Output the (x, y) coordinate of the center of the cell containing the given text.  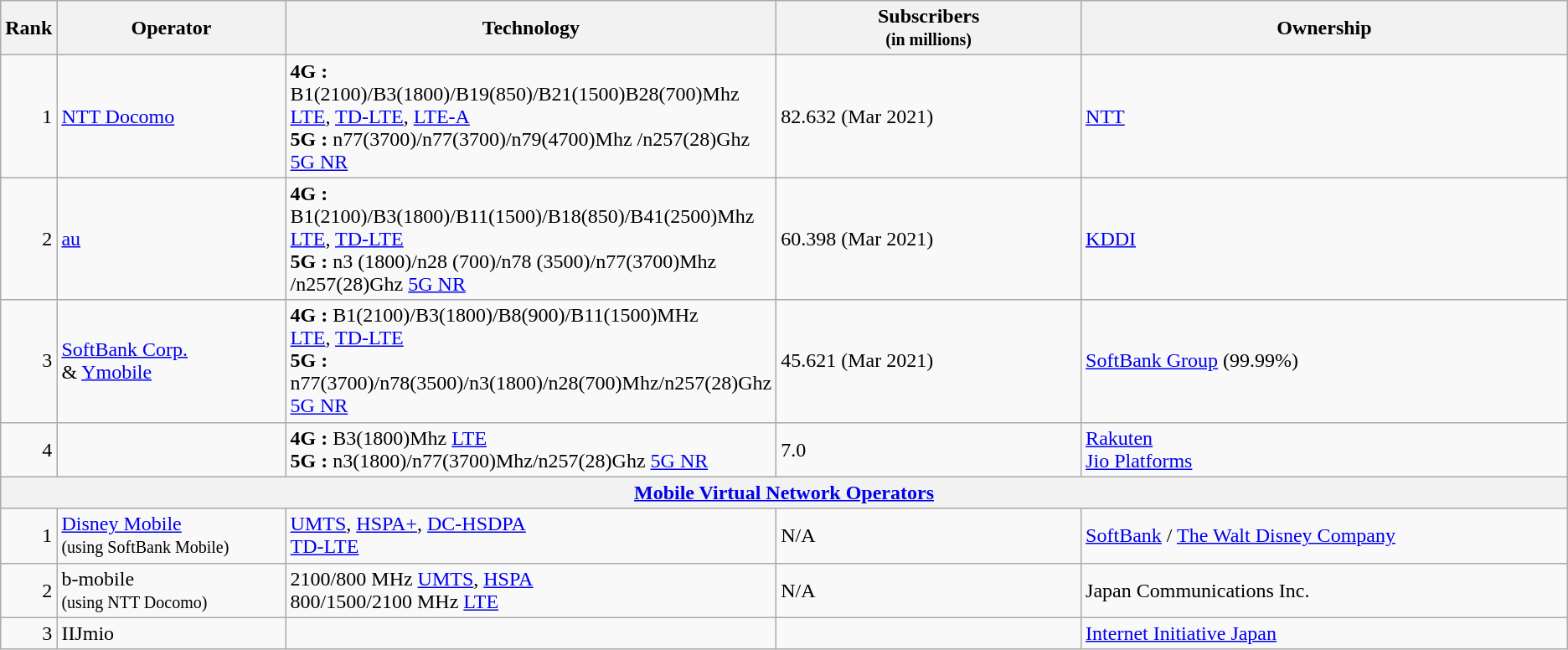
Operator (171, 28)
SoftBank / The Walt Disney Company (1325, 536)
Subscribers(in millions) (929, 28)
7.0 (929, 449)
Internet Initiative Japan (1325, 633)
82.632 (Mar 2021) (929, 116)
SoftBank Group (99.99%) (1325, 361)
Ownership (1325, 28)
SoftBank Corp.& Ymobile (171, 361)
b-mobile(using NTT Docomo) (171, 590)
Disney Mobile (using SoftBank Mobile) (171, 536)
60.398 (Mar 2021) (929, 239)
4 (28, 449)
IIJmio (171, 633)
2100/800 MHz UMTS, HSPA800/1500/2100 MHz LTE (531, 590)
4G : B3(1800)Mhz LTE5G : n3(1800)/n77(3700)Mhz/n257(28)Ghz 5G NR (531, 449)
4G : B1(2100)/B3(1800)/B19(850)/B21(1500)B28(700)Mhz LTE, TD-LTE, LTE-A 5G : n77(3700)/n77(3700)/n79(4700)Mhz /n257(28)Ghz 5G NR (531, 116)
4G : B1(2100)/B3(1800)/B8(900)/B11(1500)MHzLTE, TD-LTE5G : n77(3700)/n78(3500)/n3(1800)/n28(700)Mhz/n257(28)Ghz 5G NR (531, 361)
Technology (531, 28)
Mobile Virtual Network Operators (784, 493)
45.621 (Mar 2021) (929, 361)
NTT (1325, 116)
RakutenJio Platforms (1325, 449)
au (171, 239)
NTT Docomo (171, 116)
Rank (28, 28)
Japan Communications Inc. (1325, 590)
UMTS, HSPA+, DC-HSDPATD-LTE (531, 536)
4G : B1(2100)/B3(1800)/B11(1500)/B18(850)/B41(2500)Mhz LTE, TD-LTE5G : n3 (1800)/n28 (700)/n78 (3500)/n77(3700)Mhz /n257(28)Ghz 5G NR (531, 239)
KDDI (1325, 239)
